Locate the cell with the specified text and output its [x, y] center coordinate. 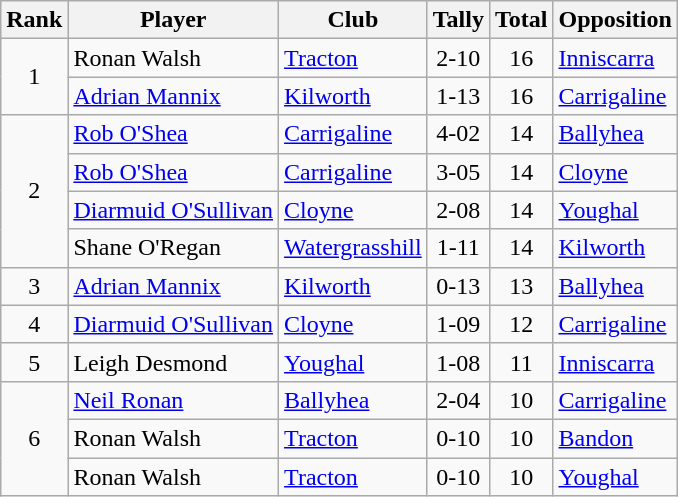
Shane O'Regan [174, 248]
Opposition [615, 20]
Bandon [615, 438]
Tally [458, 20]
0-13 [458, 286]
2-04 [458, 400]
4 [34, 324]
4-02 [458, 134]
1 [34, 77]
Leigh Desmond [174, 362]
Club [354, 20]
6 [34, 438]
1-08 [458, 362]
1-11 [458, 248]
12 [521, 324]
2-08 [458, 210]
3-05 [458, 172]
11 [521, 362]
Total [521, 20]
Neil Ronan [174, 400]
2 [34, 191]
1-13 [458, 96]
3 [34, 286]
13 [521, 286]
2-10 [458, 58]
Rank [34, 20]
Watergrasshill [354, 248]
Player [174, 20]
5 [34, 362]
1-09 [458, 324]
